Find where the given text appears and provide that cell's center as [x, y] coordinate. 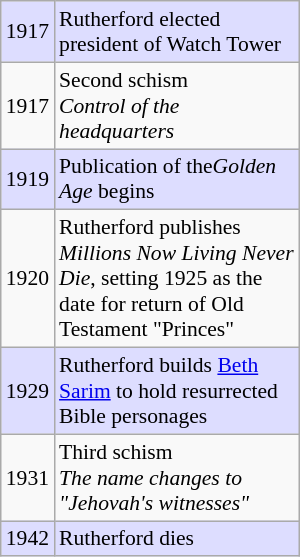
1931 [28, 478]
Second schismControl of the headquarters [176, 106]
Rutherford dies [176, 538]
1929 [28, 390]
Rutherford elected president of Watch Tower [176, 32]
Rutherford publishes Millions Now Living Never Die, setting 1925 as the date for return of Old Testament "Princes" [176, 279]
Publication of theGolden Age begins [176, 178]
1920 [28, 279]
1942 [28, 538]
Third schismThe name changes to "Jehovah's witnesses" [176, 478]
Rutherford builds Beth Sarim to hold resurrected Bible personages [176, 390]
1919 [28, 178]
